From the cell containing the given text, extract its center point as [X, Y] coordinate. 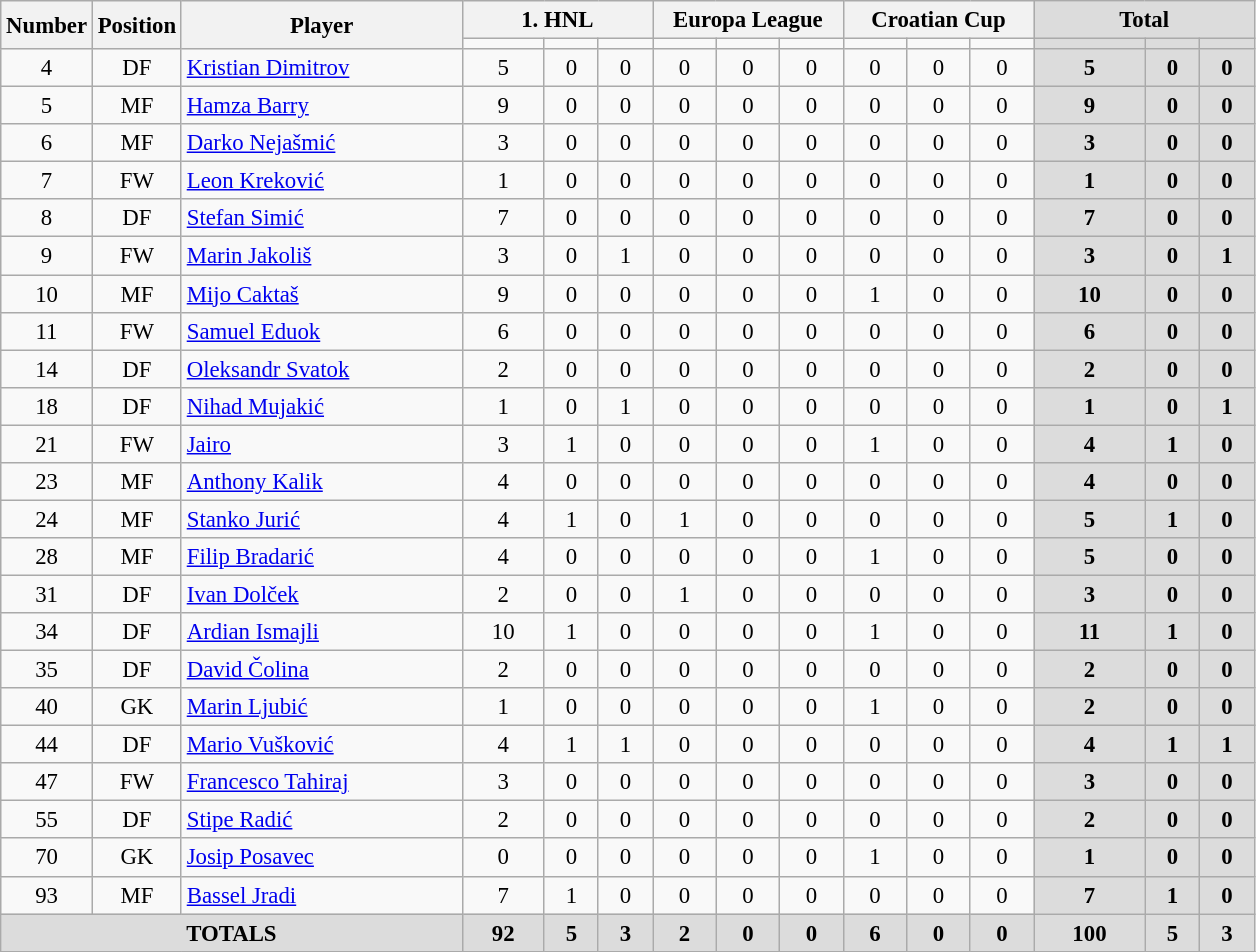
100 [1090, 933]
Croatian Cup [938, 20]
Leon Kreković [322, 181]
8 [47, 219]
Europa League [748, 20]
Ardian Ismajli [322, 632]
34 [47, 632]
Oleksandr Svatok [322, 369]
1. HNL [558, 20]
47 [47, 782]
Kristian Dimitrov [322, 68]
Jairo [322, 444]
Ivan Dolček [322, 594]
35 [47, 670]
23 [47, 482]
Bassel Jradi [322, 895]
Stipe Radić [322, 820]
93 [47, 895]
Samuel Eduok [322, 331]
Francesco Tahiraj [322, 782]
31 [47, 594]
21 [47, 444]
18 [47, 406]
Position [136, 25]
Anthony Kalik [322, 482]
44 [47, 745]
28 [47, 557]
Player [322, 25]
TOTALS [232, 933]
Marin Jakoliš [322, 256]
Mario Vušković [322, 745]
Stefan Simić [322, 219]
Stanko Jurić [322, 519]
Hamza Barry [322, 106]
92 [503, 933]
14 [47, 369]
Total [1144, 20]
Filip Bradarić [322, 557]
40 [47, 707]
Josip Posavec [322, 858]
Number [47, 25]
Nihad Mujakić [322, 406]
David Čolina [322, 670]
Darko Nejašmić [322, 143]
Marin Ljubić [322, 707]
70 [47, 858]
24 [47, 519]
55 [47, 820]
Mijo Caktaš [322, 294]
